Find where the given text appears and provide that cell's center as (x, y) coordinate. 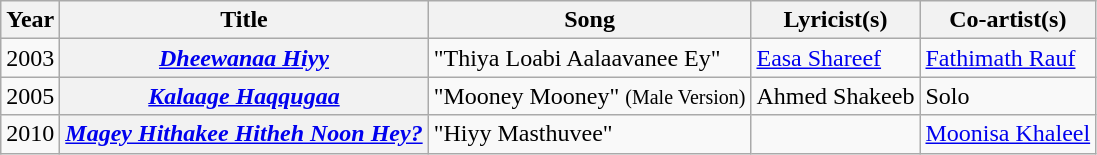
Fathimath Rauf (1008, 58)
Easa Shareef (836, 58)
Year (30, 20)
Song (590, 20)
"Mooney Mooney" (Male Version) (590, 96)
Lyricist(s) (836, 20)
"Hiyy Masthuvee" (590, 134)
Kalaage Haqqugaa (244, 96)
Magey Hithakee Hitheh Noon Hey? (244, 134)
Title (244, 20)
2005 (30, 96)
Dheewanaa Hiyy (244, 58)
2010 (30, 134)
"Thiya Loabi Aalaavanee Ey" (590, 58)
Ahmed Shakeeb (836, 96)
2003 (30, 58)
Moonisa Khaleel (1008, 134)
Solo (1008, 96)
Co-artist(s) (1008, 20)
